For the text-containing cell, return its midpoint in [x, y] coordinate format. 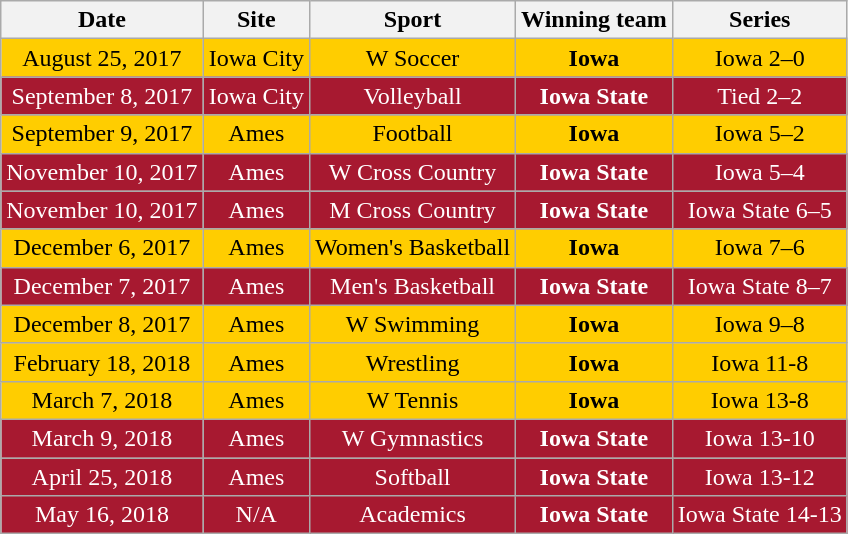
Iowa 2–0 [760, 58]
April 25, 2018 [102, 477]
Date [102, 20]
Iowa 11-8 [760, 362]
Series [760, 20]
Iowa 5–4 [760, 172]
Iowa 5–2 [760, 134]
M Cross Country [412, 210]
Iowa State 14-13 [760, 515]
September 8, 2017 [102, 96]
May 16, 2018 [102, 515]
Iowa 13-8 [760, 400]
W Soccer [412, 58]
Football [412, 134]
Iowa State 6–5 [760, 210]
February 18, 2018 [102, 362]
Iowa State 8–7 [760, 286]
March 9, 2018 [102, 438]
Softball [412, 477]
Winning team [594, 20]
W Tennis [412, 400]
Volleyball [412, 96]
December 7, 2017 [102, 286]
Site [256, 20]
March 7, 2018 [102, 400]
Tied 2–2 [760, 96]
December 6, 2017 [102, 248]
Wrestling [412, 362]
Women's Basketball [412, 248]
N/A [256, 515]
September 9, 2017 [102, 134]
W Gymnastics [412, 438]
Iowa 9–8 [760, 324]
Iowa 13-10 [760, 438]
Academics [412, 515]
December 8, 2017 [102, 324]
W Cross Country [412, 172]
Iowa 13-12 [760, 477]
August 25, 2017 [102, 58]
Sport [412, 20]
Iowa 7–6 [760, 248]
Men's Basketball [412, 286]
W Swimming [412, 324]
